For the text-containing cell, return its midpoint in [x, y] coordinate format. 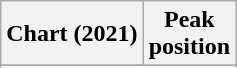
Peakposition [189, 34]
Chart (2021) [72, 34]
